Find where the given text appears and provide that cell's center as (x, y) coordinate. 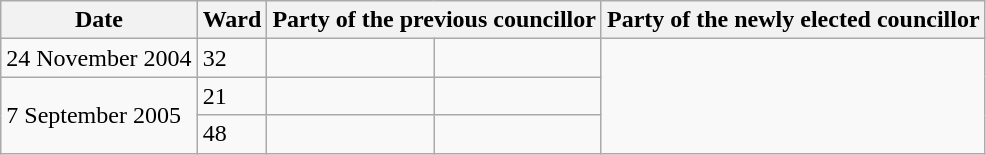
21 (232, 96)
Ward (232, 20)
Party of the newly elected councillor (793, 20)
32 (232, 58)
7 September 2005 (99, 115)
24 November 2004 (99, 58)
Date (99, 20)
48 (232, 134)
Party of the previous councillor (434, 20)
